Pinpoint the cell where the given text exists, returning its (X, Y) midpoint coordinate. 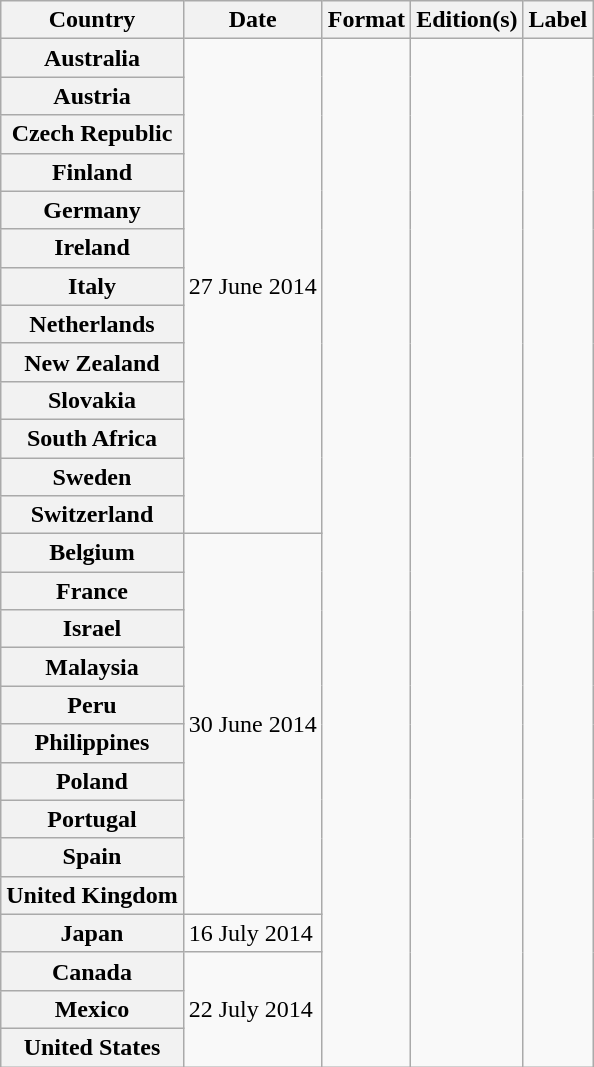
Slovakia (92, 400)
Czech Republic (92, 134)
22 July 2014 (252, 1009)
27 June 2014 (252, 286)
Ireland (92, 248)
Country (92, 20)
Poland (92, 781)
New Zealand (92, 362)
Netherlands (92, 324)
Japan (92, 933)
United Kingdom (92, 895)
Spain (92, 857)
Edition(s) (467, 20)
Format (366, 20)
Sweden (92, 477)
Mexico (92, 1009)
Germany (92, 210)
Date (252, 20)
Finland (92, 172)
Peru (92, 705)
16 July 2014 (252, 933)
Israel (92, 629)
Italy (92, 286)
France (92, 591)
Canada (92, 971)
United States (92, 1047)
Philippines (92, 743)
Switzerland (92, 515)
Label (558, 20)
Austria (92, 96)
Malaysia (92, 667)
Australia (92, 58)
South Africa (92, 438)
Belgium (92, 553)
30 June 2014 (252, 724)
Portugal (92, 819)
